Detect which cell encompasses the target text, then output its [x, y] center coordinate. 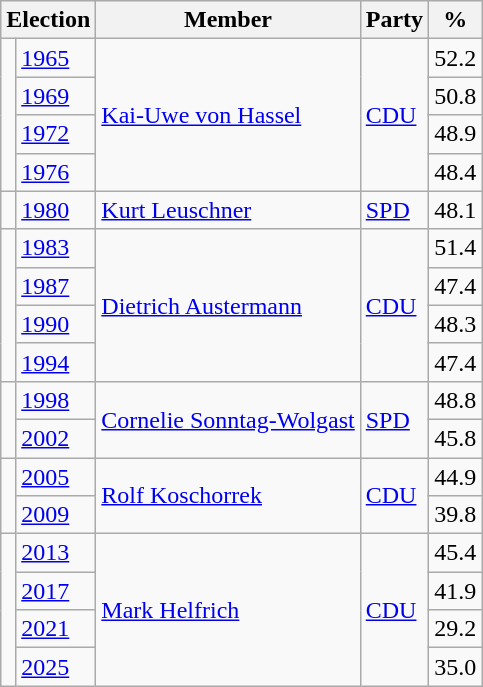
50.8 [456, 96]
Party [394, 20]
48.8 [456, 400]
2021 [56, 629]
1980 [56, 210]
1990 [56, 324]
48.4 [456, 172]
44.9 [456, 477]
41.9 [456, 591]
39.8 [456, 515]
Election [48, 20]
48.3 [456, 324]
Kurt Leuschner [228, 210]
1965 [56, 58]
1972 [56, 134]
2009 [56, 515]
29.2 [456, 629]
1969 [56, 96]
2005 [56, 477]
Cornelie Sonntag-Wolgast [228, 419]
1998 [56, 400]
1983 [56, 248]
Kai-Uwe von Hassel [228, 115]
Rolf Koschorrek [228, 496]
Mark Helfrich [228, 610]
% [456, 20]
1976 [56, 172]
48.1 [456, 210]
1987 [56, 286]
52.2 [456, 58]
51.4 [456, 248]
Dietrich Austermann [228, 305]
45.4 [456, 553]
48.9 [456, 134]
45.8 [456, 438]
Member [228, 20]
2013 [56, 553]
35.0 [456, 667]
1994 [56, 362]
2002 [56, 438]
2025 [56, 667]
2017 [56, 591]
